Locate the cell with the specified text and output its (X, Y) center coordinate. 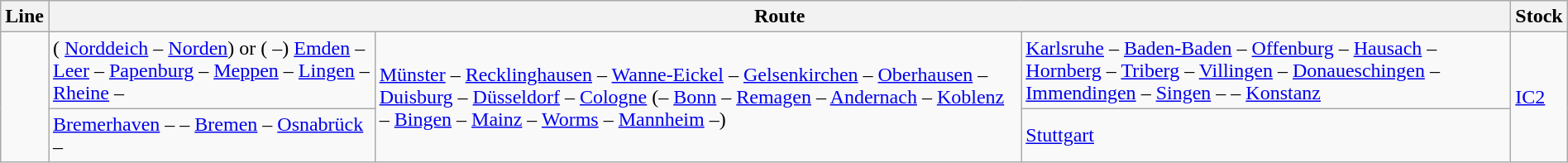
Line (25, 17)
Stuttgart (1266, 136)
Route (779, 17)
Bremerhaven – – Bremen – Osnabrück – (212, 136)
IC2 (1539, 98)
Karlsruhe – Baden-Baden – Offenburg – Hausach – Hornberg – Triberg – Villingen – Donaueschingen – Immendingen – Singen – – Konstanz (1266, 70)
( Norddeich – Norden) or ( –) Emden – Leer – Papenburg – Meppen – Lingen – Rheine – (212, 70)
Stock (1539, 17)
